For the text-containing cell, return its midpoint in [x, y] coordinate format. 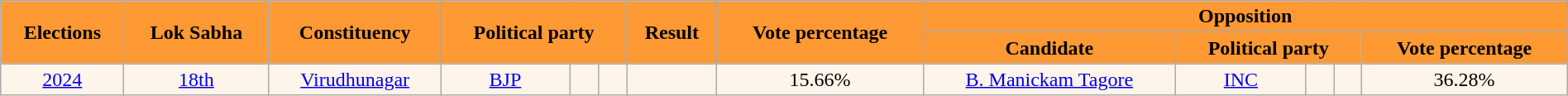
Elections [63, 32]
Constituency [355, 32]
B. Manickam Tagore [1049, 79]
Result [672, 32]
Candidate [1049, 48]
INC [1241, 79]
Virudhunagar [355, 79]
18th [197, 79]
Opposition [1245, 17]
2024 [63, 79]
Lok Sabha [197, 32]
15.66% [820, 79]
36.28% [1464, 79]
BJP [504, 79]
